From the cell containing the given text, extract its center point as (X, Y) coordinate. 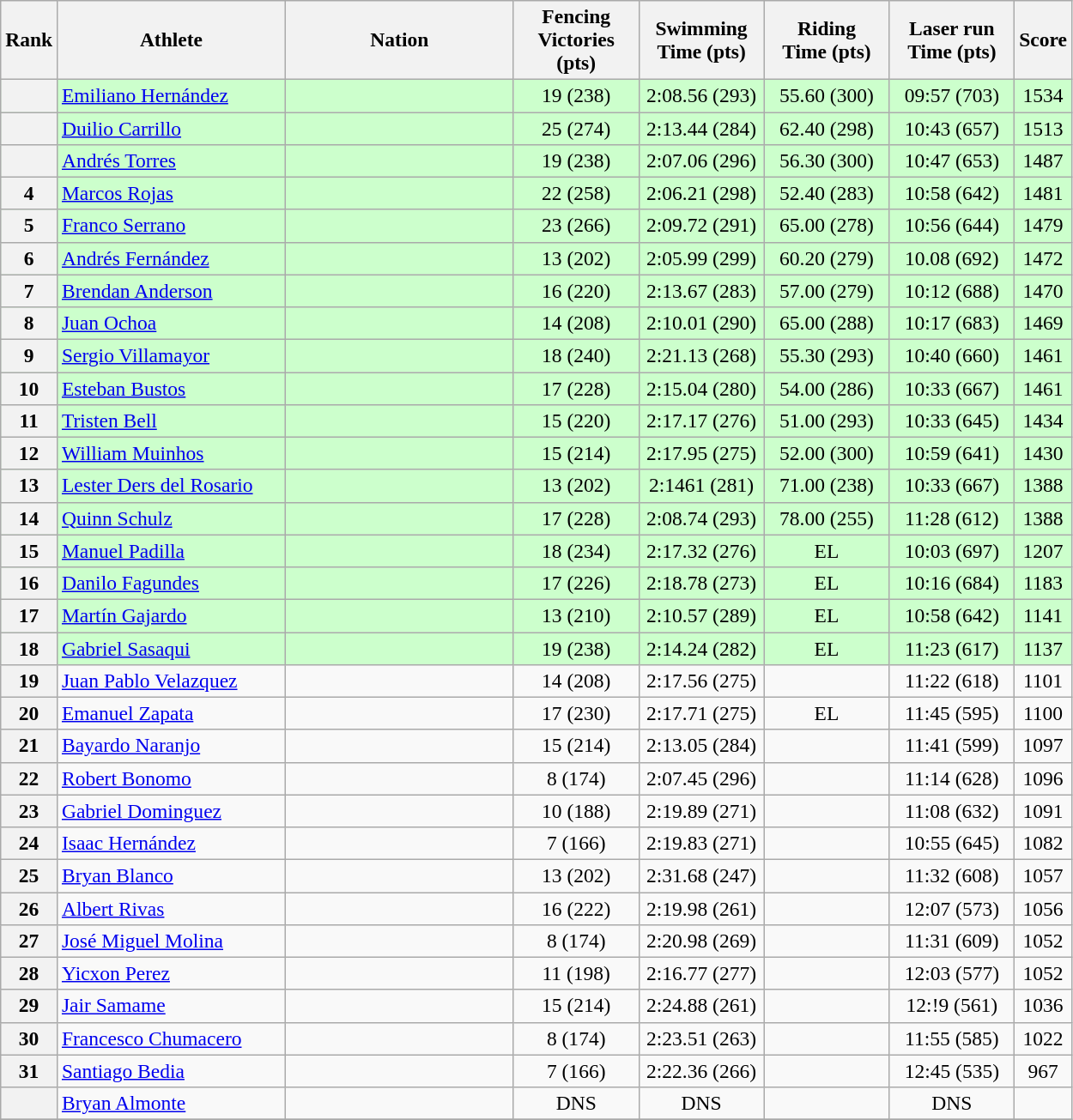
31 (29, 1071)
25 (274) (576, 128)
1472 (1044, 258)
José Miguel Molina (172, 941)
2:14.24 (282) (701, 648)
5 (29, 226)
11:08 (632) (952, 811)
18 (234) (576, 551)
Duilio Carrillo (172, 128)
10:33 (645) (952, 421)
4 (29, 193)
10:56 (644) (952, 226)
Bayardo Naranjo (172, 746)
1534 (1044, 95)
Lester Ders del Rosario (172, 486)
52.40 (283) (827, 193)
17 (226) (576, 583)
17 (230) (576, 713)
Athlete (172, 39)
2:05.99 (299) (701, 258)
Esteban Bustos (172, 388)
12:!9 (561) (952, 1006)
11:55 (585) (952, 1038)
1096 (1044, 778)
Andrés Fernández (172, 258)
1036 (1044, 1006)
Fencing Victories (pts) (576, 39)
10:12 (688) (952, 291)
1056 (1044, 908)
51.00 (293) (827, 421)
23 (266) (576, 226)
967 (1044, 1071)
Bryan Almonte (172, 1103)
Robert Bonomo (172, 778)
65.00 (278) (827, 226)
1057 (1044, 875)
Yicxon Perez (172, 973)
1137 (1044, 648)
Santiago Bedia (172, 1071)
1430 (1044, 453)
30 (29, 1038)
19 (29, 681)
78.00 (255) (827, 518)
2:17.17 (276) (701, 421)
10:43 (657) (952, 128)
Danilo Fagundes (172, 583)
2:10.01 (290) (701, 323)
12:03 (577) (952, 973)
Sergio Villamayor (172, 355)
11:45 (595) (952, 713)
60.20 (279) (827, 258)
62.40 (298) (827, 128)
13 (29, 486)
22 (29, 778)
Marcos Rojas (172, 193)
Jair Samame (172, 1006)
2:07.45 (296) (701, 778)
Andrés Torres (172, 160)
1479 (1044, 226)
11:23 (617) (952, 648)
Gabriel Sasaqui (172, 648)
10:16 (684) (952, 583)
26 (29, 908)
2:18.78 (273) (701, 583)
1481 (1044, 193)
16 (222) (576, 908)
Juan Pablo Velazquez (172, 681)
1434 (1044, 421)
2:07.06 (296) (701, 160)
1469 (1044, 323)
11:32 (608) (952, 875)
2:17.71 (275) (701, 713)
2:22.36 (266) (701, 1071)
55.30 (293) (827, 355)
11 (29, 421)
11:28 (612) (952, 518)
2:21.13 (268) (701, 355)
2:24.88 (261) (701, 1006)
18 (240) (576, 355)
10:47 (653) (952, 160)
Rank (29, 39)
54.00 (286) (827, 388)
2:13.05 (284) (701, 746)
9 (29, 355)
Albert Rivas (172, 908)
1183 (1044, 583)
16 (29, 583)
55.60 (300) (827, 95)
2:17.56 (275) (701, 681)
1022 (1044, 1038)
2:31.68 (247) (701, 875)
09:57 (703) (952, 95)
Tristen Bell (172, 421)
10:17 (683) (952, 323)
23 (29, 811)
11:14 (628) (952, 778)
William Muinhos (172, 453)
2:15.04 (280) (701, 388)
12:45 (535) (952, 1071)
2:16.77 (277) (701, 973)
Martín Gajardo (172, 615)
28 (29, 973)
10:03 (697) (952, 551)
Isaac Hernández (172, 843)
29 (29, 1006)
2:19.89 (271) (701, 811)
16 (220) (576, 291)
2:13.44 (284) (701, 128)
2:09.72 (291) (701, 226)
2:20.98 (269) (701, 941)
1101 (1044, 681)
1091 (1044, 811)
2:19.98 (261) (701, 908)
52.00 (300) (827, 453)
22 (258) (576, 193)
2:19.83 (271) (701, 843)
11:22 (618) (952, 681)
2:10.57 (289) (701, 615)
Manuel Padilla (172, 551)
Emiliano Hernández (172, 95)
17 (29, 615)
2:17.32 (276) (701, 551)
1513 (1044, 128)
65.00 (288) (827, 323)
Laser runTime (pts) (952, 39)
25 (29, 875)
Bryan Blanco (172, 875)
10:40 (660) (952, 355)
1082 (1044, 843)
10 (188) (576, 811)
10:59 (641) (952, 453)
2:1461 (281) (701, 486)
1207 (1044, 551)
11 (198) (576, 973)
2:13.67 (283) (701, 291)
6 (29, 258)
14 (29, 518)
1141 (1044, 615)
Juan Ochoa (172, 323)
8 (29, 323)
Nation (399, 39)
Quinn Schulz (172, 518)
15 (29, 551)
2:08.56 (293) (701, 95)
1487 (1044, 160)
1100 (1044, 713)
1470 (1044, 291)
Gabriel Dominguez (172, 811)
Swimming Time (pts) (701, 39)
56.30 (300) (827, 160)
12:07 (573) (952, 908)
Score (1044, 39)
2:17.95 (275) (701, 453)
15 (220) (576, 421)
Francesco Chumacero (172, 1038)
Riding Time (pts) (827, 39)
2:08.74 (293) (701, 518)
13 (210) (576, 615)
Brendan Anderson (172, 291)
11:41 (599) (952, 746)
24 (29, 843)
Franco Serrano (172, 226)
10:55 (645) (952, 843)
Emanuel Zapata (172, 713)
7 (29, 291)
20 (29, 713)
21 (29, 746)
2:23.51 (263) (701, 1038)
18 (29, 648)
11:31 (609) (952, 941)
57.00 (279) (827, 291)
71.00 (238) (827, 486)
27 (29, 941)
1097 (1044, 746)
10.08 (692) (952, 258)
10 (29, 388)
12 (29, 453)
2:06.21 (298) (701, 193)
